Output the [X, Y] coordinate of the center of the cell containing the given text.  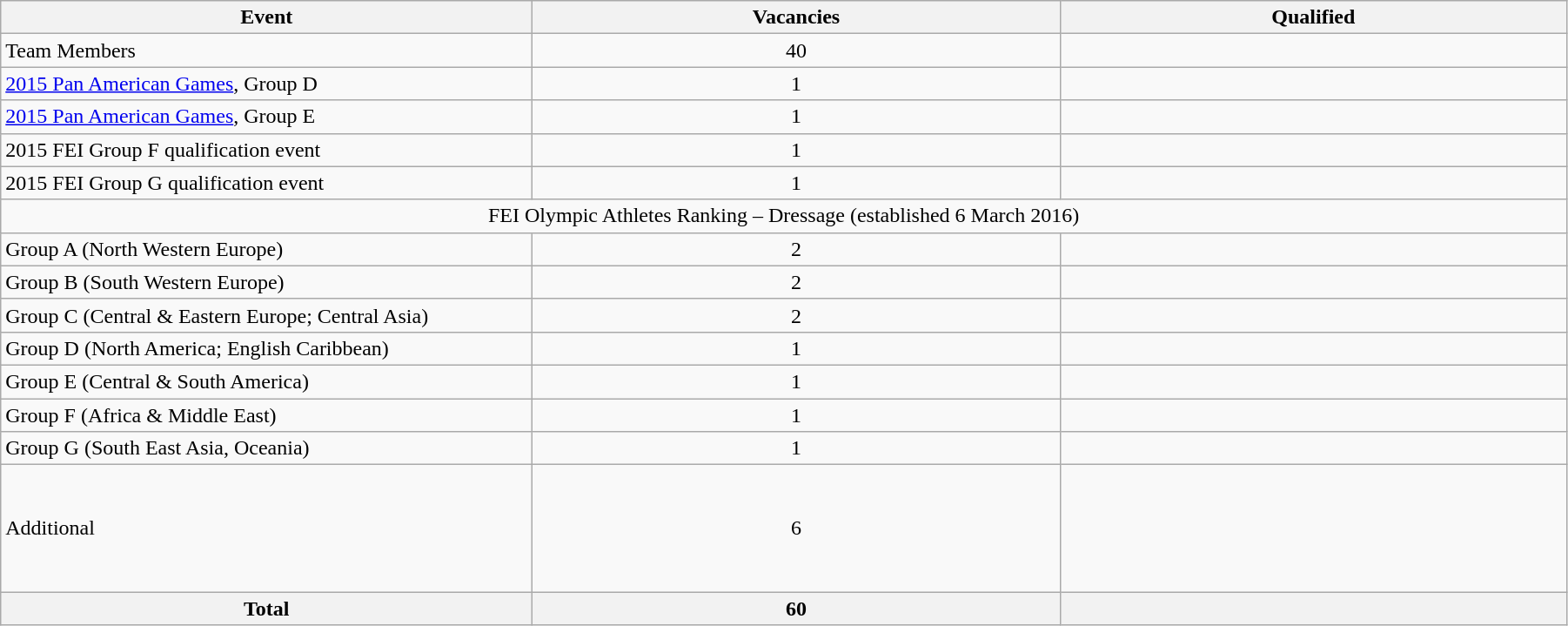
Group A (North Western Europe) [266, 249]
2015 Pan American Games, Group E [266, 117]
2015 Pan American Games, Group D [266, 84]
Group E (Central & South America) [266, 381]
2015 FEI Group G qualification event [266, 183]
Additional [266, 528]
Group B (South Western Europe) [266, 282]
Vacancies [796, 17]
Group F (Africa & Middle East) [266, 415]
6 [796, 528]
Group C (Central & Eastern Europe; Central Asia) [266, 315]
Group D (North America; English Caribbean) [266, 348]
Total [266, 609]
Group G (South East Asia, Oceania) [266, 448]
2015 FEI Group F qualification event [266, 150]
Event [266, 17]
40 [796, 50]
60 [796, 609]
Qualified [1313, 17]
FEI Olympic Athletes Ranking – Dressage (established 6 March 2016) [784, 216]
Team Members [266, 50]
